Identify which cell holds the provided text, then report its (x, y) central coordinate. 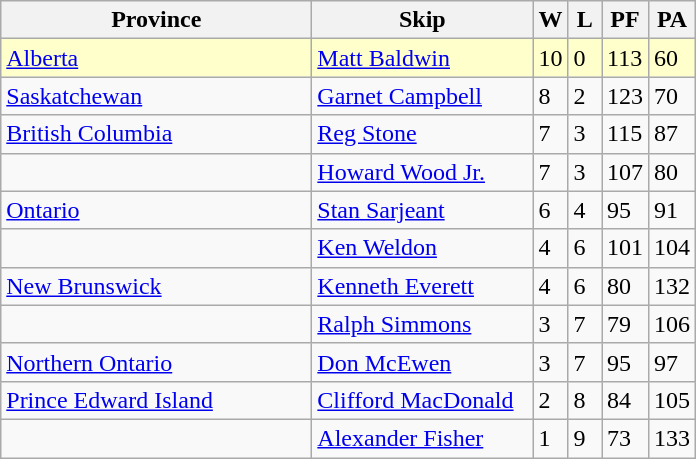
70 (672, 96)
1 (550, 438)
Howard Wood Jr. (422, 172)
87 (672, 134)
10 (550, 58)
106 (672, 324)
73 (626, 438)
Northern Ontario (156, 362)
Skip (422, 20)
Province (156, 20)
0 (585, 58)
Alexander Fisher (422, 438)
Ralph Simmons (422, 324)
Clifford MacDonald (422, 400)
79 (626, 324)
Saskatchewan (156, 96)
Garnet Campbell (422, 96)
91 (672, 210)
9 (585, 438)
Ontario (156, 210)
British Columbia (156, 134)
107 (626, 172)
PA (672, 20)
Reg Stone (422, 134)
L (585, 20)
Ken Weldon (422, 248)
101 (626, 248)
60 (672, 58)
Stan Sarjeant (422, 210)
132 (672, 286)
PF (626, 20)
104 (672, 248)
W (550, 20)
Don McEwen (422, 362)
Prince Edward Island (156, 400)
Alberta (156, 58)
97 (672, 362)
New Brunswick (156, 286)
115 (626, 134)
123 (626, 96)
105 (672, 400)
133 (672, 438)
Matt Baldwin (422, 58)
113 (626, 58)
84 (626, 400)
Kenneth Everett (422, 286)
